Pinpoint the cell where the given text exists, returning its [X, Y] midpoint coordinate. 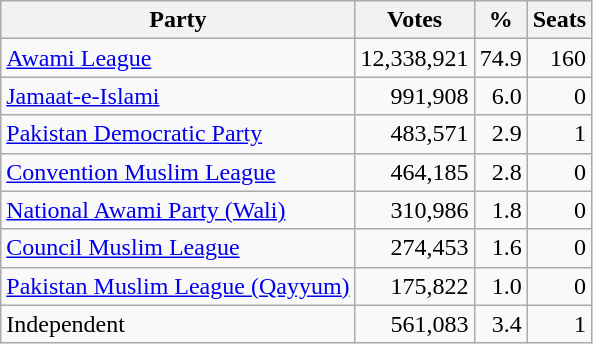
1.8 [500, 210]
Seats [559, 20]
2.8 [500, 172]
175,822 [414, 286]
Pakistan Muslim League (Qayyum) [178, 286]
Party [178, 20]
3.4 [500, 324]
310,986 [414, 210]
Pakistan Democratic Party [178, 134]
464,185 [414, 172]
274,453 [414, 248]
Independent [178, 324]
2.9 [500, 134]
74.9 [500, 58]
Convention Muslim League [178, 172]
Votes [414, 20]
1.6 [500, 248]
6.0 [500, 96]
991,908 [414, 96]
1.0 [500, 286]
Awami League [178, 58]
12,338,921 [414, 58]
Council Muslim League [178, 248]
561,083 [414, 324]
National Awami Party (Wali) [178, 210]
483,571 [414, 134]
160 [559, 58]
Jamaat-e-Islami [178, 96]
% [500, 20]
